Determine the [x, y] coordinate at the center of the cell enclosing the given text.  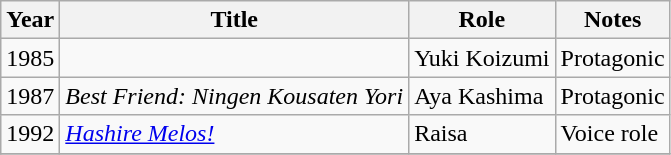
Raisa [482, 134]
1987 [30, 96]
Yuki Koizumi [482, 58]
Year [30, 20]
Hashire Melos! [234, 134]
Aya Kashima [482, 96]
1985 [30, 58]
Notes [612, 20]
Voice role [612, 134]
Best Friend: Ningen Kousaten Yori [234, 96]
Role [482, 20]
Title [234, 20]
1992 [30, 134]
